Pinpoint the cell where the given text exists, returning its [x, y] midpoint coordinate. 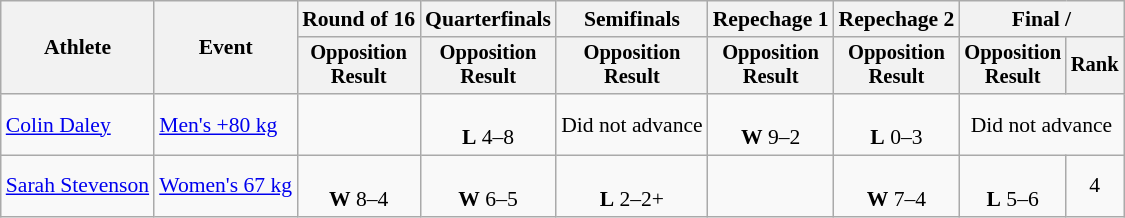
L 5–6 [1012, 186]
Rank [1095, 66]
Colin Daley [78, 124]
Quarterfinals [488, 19]
W 9–2 [771, 124]
Women's 67 kg [226, 186]
Repechage 2 [897, 19]
Men's +80 kg [226, 124]
Event [226, 48]
Semifinals [632, 19]
L 4–8 [488, 124]
W 6–5 [488, 186]
Round of 16 [358, 19]
Final / [1041, 19]
W 8–4 [358, 186]
Repechage 1 [771, 19]
Athlete [78, 48]
Sarah Stevenson [78, 186]
L 2–2+ [632, 186]
L 0–3 [897, 124]
4 [1095, 186]
W 7–4 [897, 186]
